Provide the (X, Y) coordinate of the cell's center where the given text is located.  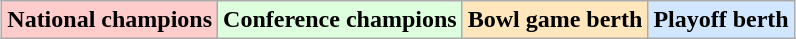
Bowl game berth (555, 20)
Conference champions (340, 20)
Playoff berth (721, 20)
National champions (110, 20)
